Identify which cell holds the provided text, then report its [X, Y] central coordinate. 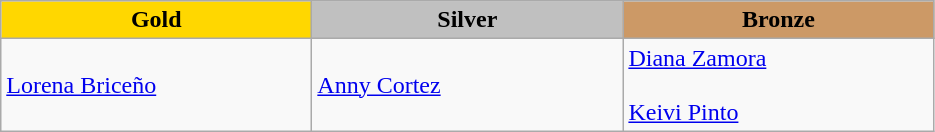
Lorena Briceño [156, 85]
Gold [156, 20]
Silver [468, 20]
Bronze [778, 20]
Diana ZamoraKeivi Pinto [778, 85]
Anny Cortez [468, 85]
